From the cell containing the given text, extract its center point as (x, y) coordinate. 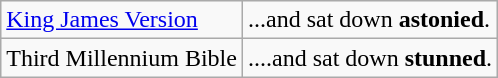
Third Millennium Bible (122, 58)
King James Version (122, 20)
...and sat down astonied. (370, 20)
....and sat down stunned. (370, 58)
